Determine the (X, Y) coordinate at the center of the cell enclosing the given text.  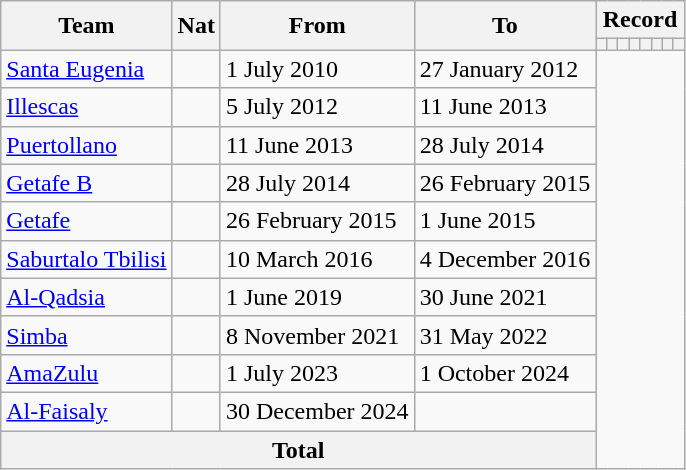
5 July 2012 (317, 107)
Saburtalo Tbilisi (86, 259)
1 July 2023 (317, 373)
1 July 2010 (317, 69)
Al-Qadsia (86, 297)
Illescas (86, 107)
AmaZulu (86, 373)
Al-Faisaly (86, 411)
31 May 2022 (505, 335)
8 November 2021 (317, 335)
Getafe (86, 221)
Simba (86, 335)
Record (640, 20)
1 June 2019 (317, 297)
10 March 2016 (317, 259)
Team (86, 26)
Santa Eugenia (86, 69)
4 December 2016 (505, 259)
From (317, 26)
30 December 2024 (317, 411)
Total (298, 449)
1 October 2024 (505, 373)
30 June 2021 (505, 297)
1 June 2015 (505, 221)
Nat (196, 26)
Puertollano (86, 145)
To (505, 26)
27 January 2012 (505, 69)
Getafe B (86, 183)
